Search for the cell housing the specified text and yield its [x, y] center coordinate. 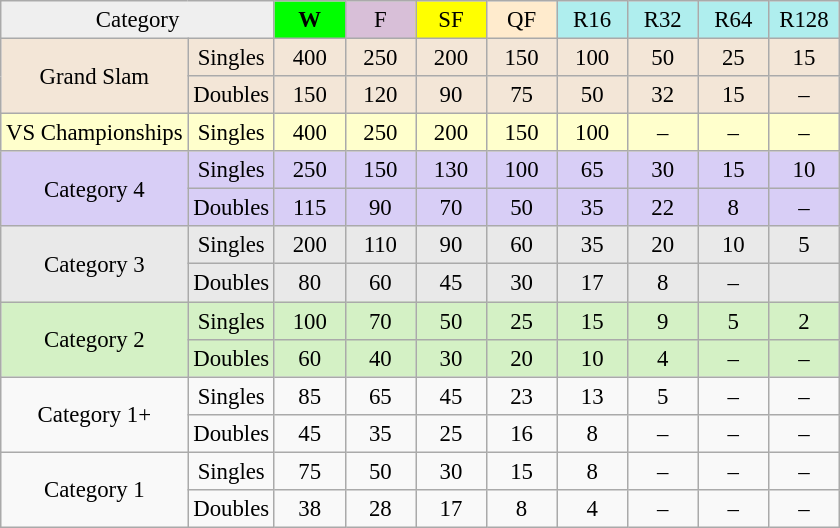
9 [662, 321]
40 [380, 358]
VS Championships [94, 133]
32 [662, 95]
R128 [804, 20]
16 [522, 433]
Category 3 [94, 264]
Category 4 [94, 188]
110 [380, 245]
Grand Slam [94, 76]
QF [522, 20]
Category 1+ [94, 414]
Category [138, 20]
W [310, 20]
Category 2 [94, 340]
R16 [592, 20]
SF [452, 20]
80 [310, 283]
13 [592, 396]
R64 [734, 20]
F [380, 20]
120 [380, 95]
38 [310, 509]
85 [310, 396]
28 [380, 509]
22 [662, 208]
115 [310, 208]
23 [522, 396]
Category 1 [94, 490]
130 [452, 170]
R32 [662, 20]
2 [804, 321]
